Search for the cell housing the specified text and yield its (x, y) center coordinate. 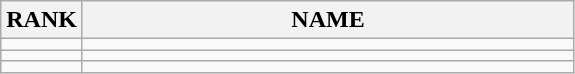
NAME (328, 20)
RANK (42, 20)
